Determine the (x, y) coordinate at the center of the cell enclosing the given text.  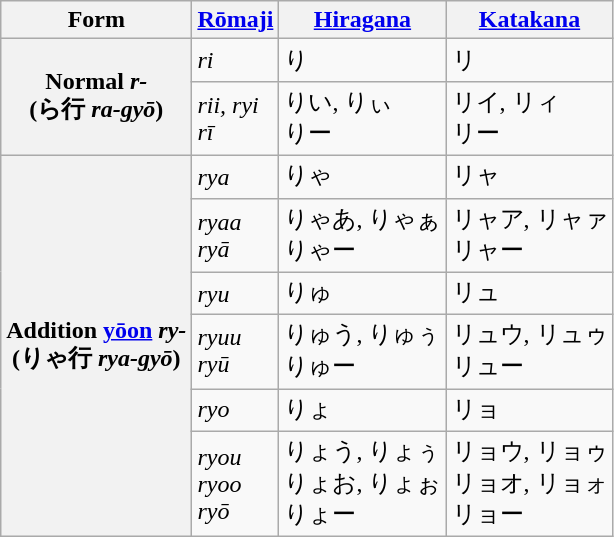
リ (530, 60)
Form (96, 20)
りゃ (362, 176)
リャ (530, 176)
ryu (236, 294)
rii, ryirī (236, 118)
りゅ (362, 294)
ryouryooryō (236, 484)
リョ (530, 410)
Katakana (530, 20)
りょう, りょぅりょお, りょぉりょー (362, 484)
ri (236, 60)
りい, りぃりー (362, 118)
Addition yōon ry-(りゃ行 rya-gyō) (96, 346)
ryo (236, 410)
り (362, 60)
リュ (530, 294)
ryuuryū (236, 352)
ryaaryā (236, 235)
りょ (362, 410)
りゅう, りゅぅりゅー (362, 352)
Rōmaji (236, 20)
Hiragana (362, 20)
Normal r-(ら行 ra-gyō) (96, 98)
リョウ, リョゥリョオ, リョォリョー (530, 484)
リイ, リィリー (530, 118)
りゃあ, りゃぁりゃー (362, 235)
リャア, リャァリャー (530, 235)
リュウ, リュゥリュー (530, 352)
rya (236, 176)
